Pinpoint the cell where the given text exists, returning its (X, Y) midpoint coordinate. 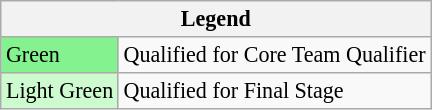
Light Green (60, 90)
Qualified for Core Team Qualifier (274, 55)
Legend (216, 19)
Qualified for Final Stage (274, 90)
Green (60, 55)
